For the text-containing cell, return its midpoint in (X, Y) coordinate format. 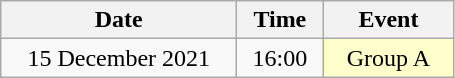
15 December 2021 (119, 58)
Time (280, 20)
Date (119, 20)
16:00 (280, 58)
Group A (388, 58)
Event (388, 20)
